Extract the [X, Y] coordinate from the center of the cell holding the provided text.  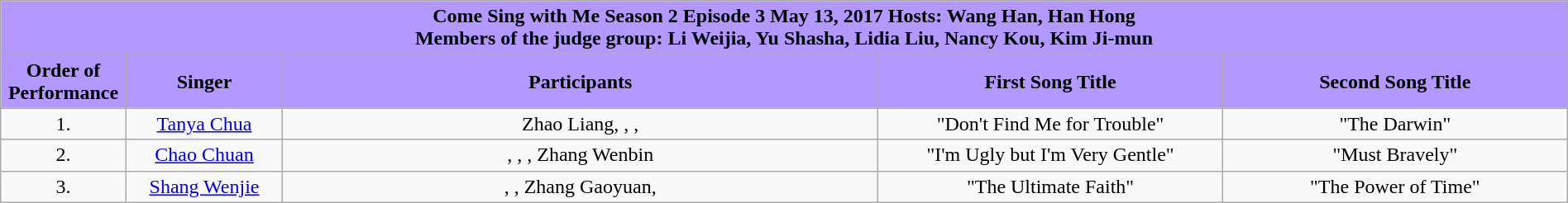
1. [64, 124]
Shang Wenjie [203, 186]
"The Ultimate Faith" [1050, 186]
, , Zhang Gaoyuan, [581, 186]
Participants [581, 81]
Order of Performance [64, 81]
, , , Zhang Wenbin [581, 155]
First Song Title [1050, 81]
3. [64, 186]
2. [64, 155]
"The Power of Time" [1394, 186]
"Must Bravely" [1394, 155]
Singer [203, 81]
Tanya Chua [203, 124]
"I'm Ugly but I'm Very Gentle" [1050, 155]
"The Darwin" [1394, 124]
"Don't Find Me for Trouble" [1050, 124]
Second Song Title [1394, 81]
Zhao Liang, , , [581, 124]
Chao Chuan [203, 155]
